Return the (X, Y) coordinate for the center point of the cell that contains the specified text.  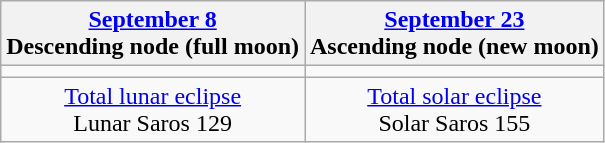
September 23Ascending node (new moon) (454, 34)
September 8Descending node (full moon) (153, 34)
Total solar eclipseSolar Saros 155 (454, 110)
Total lunar eclipseLunar Saros 129 (153, 110)
